Identify which cell holds the provided text, then report its (X, Y) central coordinate. 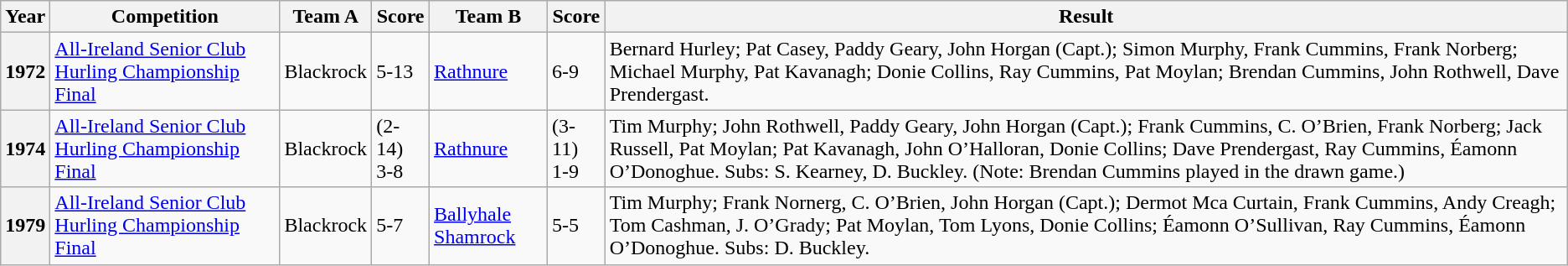
5-13 (400, 71)
1974 (25, 149)
Ballyhale Shamrock (489, 226)
Year (25, 17)
Team B (489, 17)
5-5 (576, 226)
Result (1086, 17)
6-9 (576, 71)
(3-11)1-9 (576, 149)
1979 (25, 226)
1972 (25, 71)
Competition (165, 17)
Team A (326, 17)
5-7 (400, 226)
(2-14)3-8 (400, 149)
